Output the [x, y] coordinate of the center of the cell containing the given text.  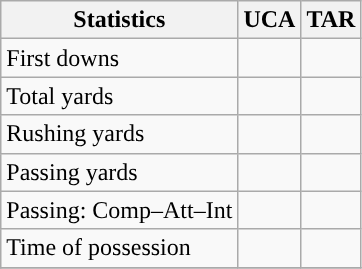
TAR [331, 20]
Passing: Comp–Att–Int [120, 210]
UCA [270, 20]
Passing yards [120, 172]
First downs [120, 58]
Total yards [120, 96]
Rushing yards [120, 134]
Time of possession [120, 248]
Statistics [120, 20]
